Determine the (X, Y) coordinate at the center of the cell enclosing the given text.  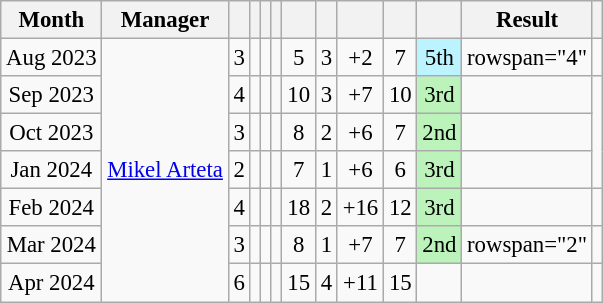
+16 (360, 208)
rowspan="2" (528, 245)
rowspan="4" (528, 58)
18 (298, 208)
Mikel Arteta (165, 170)
+11 (360, 283)
+2 (360, 58)
12 (400, 208)
Result (528, 20)
5 (298, 58)
Mar 2024 (52, 245)
Sep 2023 (52, 95)
Feb 2024 (52, 208)
Jan 2024 (52, 170)
Oct 2023 (52, 133)
Manager (165, 20)
Apr 2024 (52, 283)
Aug 2023 (52, 58)
Month (52, 20)
5th (440, 58)
